Output the [X, Y] coordinate of the center of the cell containing the given text.  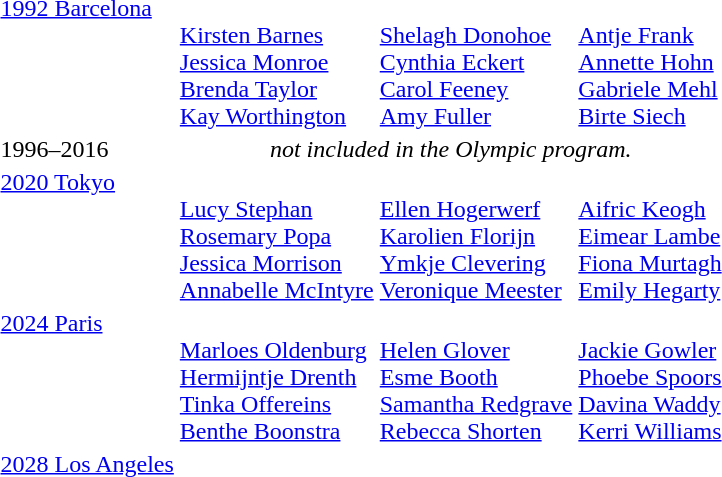
Helen GloverEsme BoothSamantha RedgraveRebecca Shorten [476, 377]
Lucy StephanRosemary PopaJessica MorrisonAnnabelle McIntyre [276, 236]
Marloes OldenburgHermijntje DrenthTinka OffereinsBenthe Boonstra [276, 377]
Ellen HogerwerfKarolien FlorijnYmkje CleveringVeronique Meester [476, 236]
